For the text-containing cell, return its midpoint in [X, Y] coordinate format. 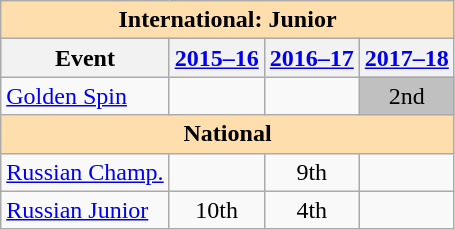
Russian Champ. [85, 172]
4th [312, 210]
Russian Junior [85, 210]
2016–17 [312, 58]
10th [216, 210]
International: Junior [228, 20]
2015–16 [216, 58]
2017–18 [406, 58]
2nd [406, 96]
9th [312, 172]
Event [85, 58]
Golden Spin [85, 96]
National [228, 134]
